Return the [x, y] coordinate for the center point of the cell that contains the specified text.  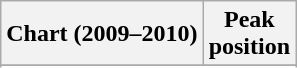
Chart (2009–2010) [102, 34]
Peakposition [249, 34]
